Extract the (X, Y) coordinate from the center of the cell holding the provided text.  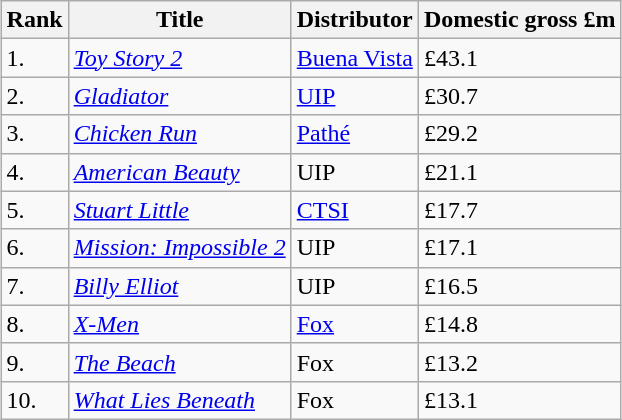
£13.2 (520, 362)
Toy Story 2 (180, 58)
£29.2 (520, 134)
Mission: Impossible 2 (180, 248)
10. (34, 400)
CTSI (354, 210)
£17.7 (520, 210)
4. (34, 172)
Billy Elliot (180, 286)
£16.5 (520, 286)
Gladiator (180, 96)
9. (34, 362)
The Beach (180, 362)
American Beauty (180, 172)
Chicken Run (180, 134)
£43.1 (520, 58)
2. (34, 96)
1. (34, 58)
Pathé (354, 134)
X-Men (180, 324)
£30.7 (520, 96)
What Lies Beneath (180, 400)
8. (34, 324)
£17.1 (520, 248)
£14.8 (520, 324)
Domestic gross £m (520, 20)
5. (34, 210)
7. (34, 286)
Rank (34, 20)
Stuart Little (180, 210)
3. (34, 134)
6. (34, 248)
£21.1 (520, 172)
Title (180, 20)
Buena Vista (354, 58)
Distributor (354, 20)
£13.1 (520, 400)
